Find where the given text appears and provide that cell's center as [x, y] coordinate. 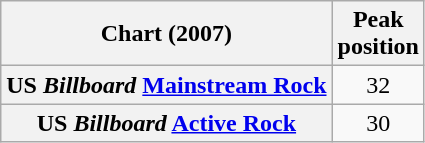
Chart (2007) [166, 34]
US Billboard Mainstream Rock [166, 85]
32 [378, 85]
US Billboard Active Rock [166, 123]
Peakposition [378, 34]
30 [378, 123]
